Capture the cell that displays the provided text and extract its (x, y) central coordinate. 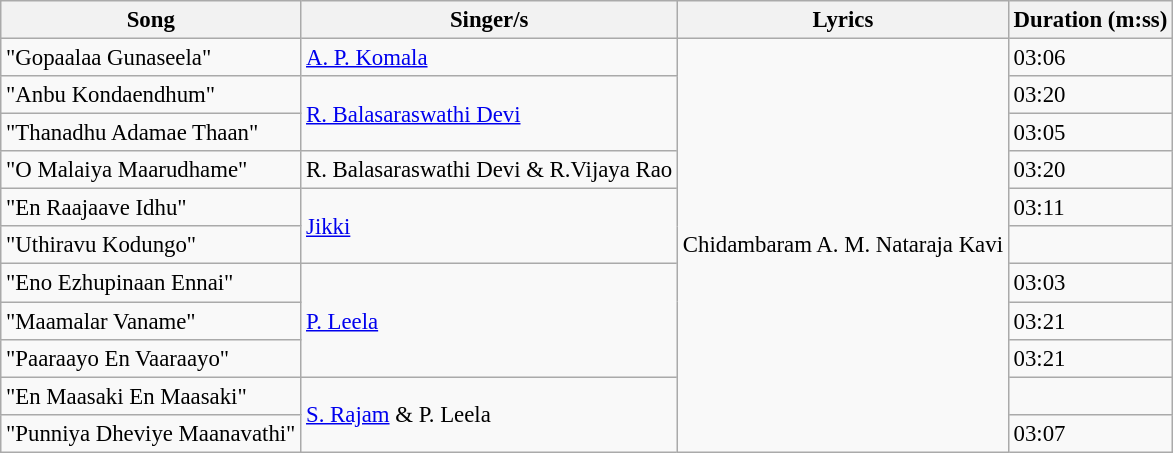
A. P. Komala (490, 58)
"O Malaiya Maarudhame" (151, 170)
"Thanadhu Adamae Thaan" (151, 133)
Chidambaram A. M. Nataraja Kavi (844, 246)
Jikki (490, 226)
"Gopaalaa Gunaseela" (151, 58)
Lyrics (844, 20)
03:06 (1090, 58)
03:03 (1090, 283)
"Anbu Kondaendhum" (151, 95)
03:11 (1090, 208)
Song (151, 20)
"Maamalar Vaname" (151, 321)
S. Rajam & P. Leela (490, 414)
"Eno Ezhupinaan Ennai" (151, 283)
R. Balasaraswathi Devi (490, 114)
03:05 (1090, 133)
"Punniya Dheviye Maanavathi" (151, 433)
R. Balasaraswathi Devi & R.Vijaya Rao (490, 170)
"En Maasaki En Maasaki" (151, 396)
03:07 (1090, 433)
"Uthiravu Kodungo" (151, 245)
Duration (m:ss) (1090, 20)
P. Leela (490, 320)
Singer/s (490, 20)
"En Raajaave Idhu" (151, 208)
"Paaraayo En Vaaraayo" (151, 358)
